Search for the cell housing the specified text and yield its [x, y] center coordinate. 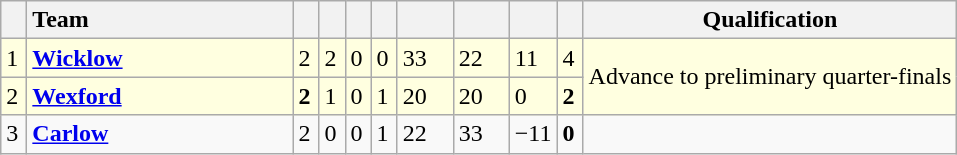
Advance to preliminary quarter-finals [770, 77]
Qualification [770, 20]
Team [160, 20]
11 [533, 58]
3 [14, 134]
Wicklow [160, 58]
Carlow [160, 134]
−11 [533, 134]
Wexford [160, 96]
4 [570, 58]
